Detect which cell encompasses the target text, then output its [x, y] center coordinate. 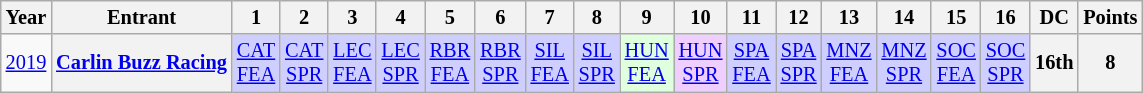
HUNFEA [647, 63]
3 [352, 17]
SILSPR [597, 63]
15 [956, 17]
1 [256, 17]
11 [751, 17]
LECFEA [352, 63]
MNZFEA [850, 63]
2019 [26, 63]
HUNSPR [701, 63]
SOCSPR [1006, 63]
SOCFEA [956, 63]
4 [400, 17]
RBRFEA [450, 63]
CATFEA [256, 63]
Carlin Buzz Racing [142, 63]
5 [450, 17]
CATSPR [304, 63]
SPAFEA [751, 63]
6 [500, 17]
7 [550, 17]
Points [1110, 17]
DC [1054, 17]
SPASPR [799, 63]
SILFEA [550, 63]
Year [26, 17]
MNZSPR [904, 63]
9 [647, 17]
2 [304, 17]
16 [1006, 17]
14 [904, 17]
13 [850, 17]
Entrant [142, 17]
16th [1054, 63]
RBRSPR [500, 63]
10 [701, 17]
LECSPR [400, 63]
12 [799, 17]
